Provide the (x, y) coordinate of the cell's center where the given text is located.  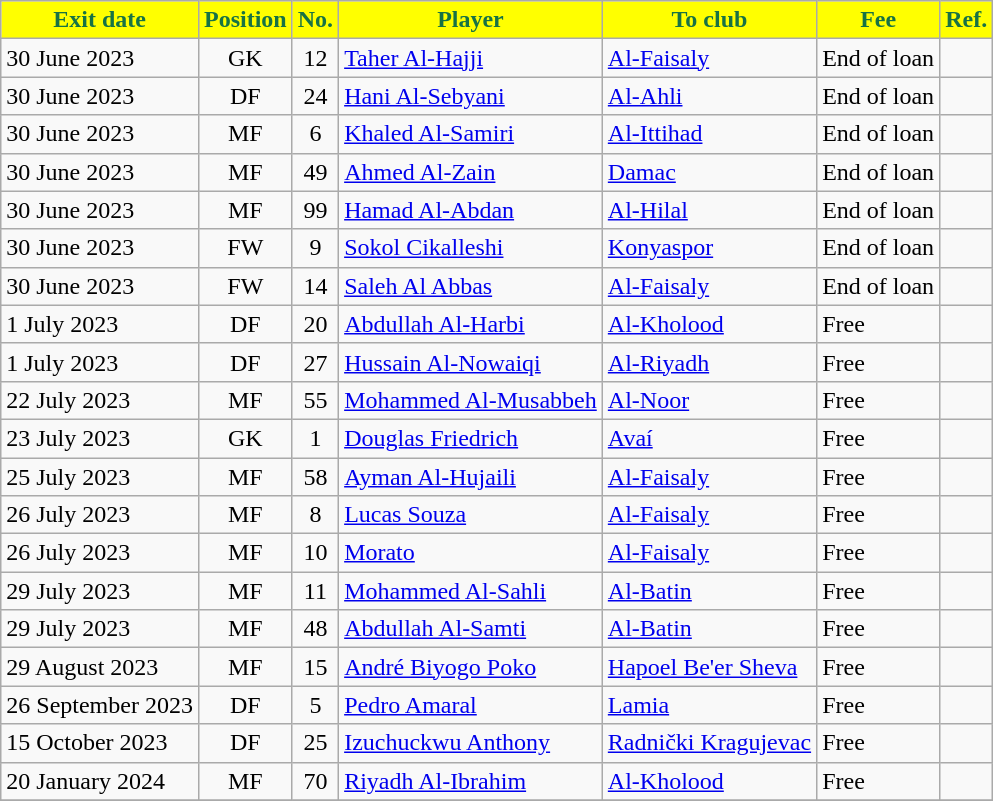
Pedro Amaral (471, 705)
Hapoel Be'er Sheva (709, 667)
49 (315, 172)
25 (315, 743)
58 (315, 477)
Saleh Al Abbas (471, 286)
Damac (709, 172)
Al-Noor (709, 400)
Al-Ahli (709, 96)
Ayman Al-Hujaili (471, 477)
Lucas Souza (471, 515)
8 (315, 515)
No. (315, 20)
To club (709, 20)
27 (315, 362)
20 (315, 324)
Mohammed Al-Musabbeh (471, 400)
Player (471, 20)
Morato (471, 553)
12 (315, 58)
6 (315, 134)
Riyadh Al-Ibrahim (471, 781)
Exit date (100, 20)
Douglas Friedrich (471, 438)
15 (315, 667)
Al-Hilal (709, 210)
Al-Riyadh (709, 362)
99 (315, 210)
Fee (878, 20)
Ref. (966, 20)
André Biyogo Poko (471, 667)
29 August 2023 (100, 667)
Abdullah Al-Harbi (471, 324)
55 (315, 400)
9 (315, 248)
Sokol Cikalleshi (471, 248)
Hussain Al-Nowaiqi (471, 362)
Lamia (709, 705)
22 July 2023 (100, 400)
14 (315, 286)
Taher Al-Hajji (471, 58)
20 January 2024 (100, 781)
23 July 2023 (100, 438)
Konyaspor (709, 248)
Izuchuckwu Anthony (471, 743)
Abdullah Al-Samti (471, 629)
Mohammed Al-Sahli (471, 591)
Al-Ittihad (709, 134)
Hamad Al-Abdan (471, 210)
Avaí (709, 438)
15 October 2023 (100, 743)
Ahmed Al-Zain (471, 172)
48 (315, 629)
Khaled Al-Samiri (471, 134)
1 (315, 438)
Radnički Kragujevac (709, 743)
70 (315, 781)
Position (245, 20)
24 (315, 96)
Hani Al-Sebyani (471, 96)
5 (315, 705)
11 (315, 591)
26 September 2023 (100, 705)
25 July 2023 (100, 477)
10 (315, 553)
